For the text-containing cell, return its midpoint in [x, y] coordinate format. 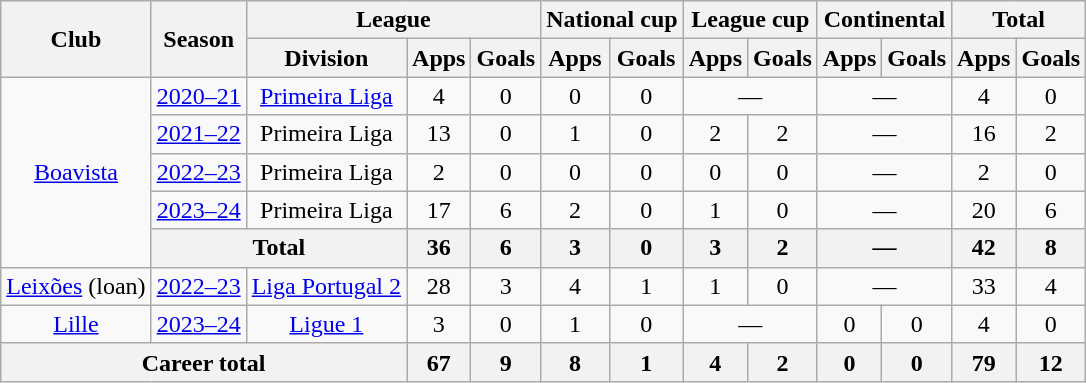
Season [198, 39]
National cup [612, 20]
2021–22 [198, 134]
Continental [884, 20]
Ligue 1 [326, 324]
Career total [204, 362]
Boavista [76, 172]
16 [984, 134]
League [394, 20]
Club [76, 39]
42 [984, 248]
9 [506, 362]
Leixões (loan) [76, 286]
79 [984, 362]
28 [439, 286]
17 [439, 210]
33 [984, 286]
20 [984, 210]
Liga Portugal 2 [326, 286]
Lille [76, 324]
36 [439, 248]
2020–21 [198, 96]
13 [439, 134]
League cup [750, 20]
Division [326, 58]
67 [439, 362]
12 [1051, 362]
